Scan for the cell matching the given text and deliver its [x, y] coordinate at center. 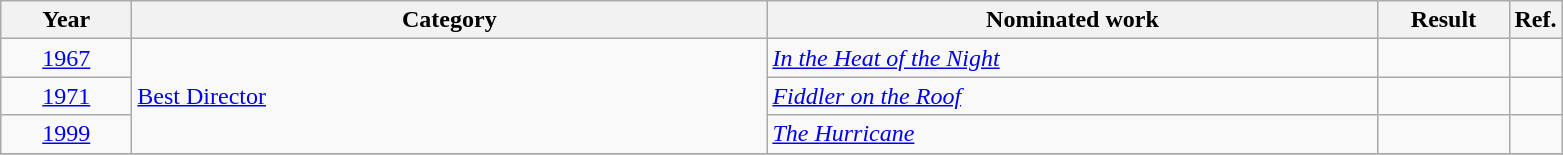
Nominated work [1072, 20]
Year [66, 20]
Category [450, 20]
In the Heat of the Night [1072, 58]
1971 [66, 96]
Fiddler on the Roof [1072, 96]
The Hurricane [1072, 134]
Ref. [1536, 20]
Best Director [450, 96]
1999 [66, 134]
Result [1444, 20]
1967 [66, 58]
